Locate the cell with the specified text and output its (X, Y) center coordinate. 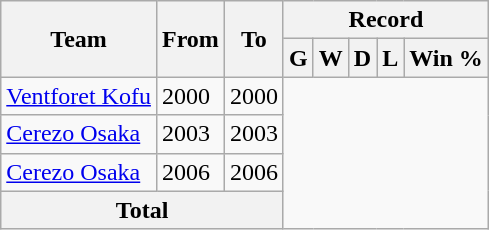
To (254, 39)
Total (142, 210)
D (362, 58)
From (190, 39)
Record (386, 20)
Team (79, 39)
L (390, 58)
Win % (446, 58)
G (298, 58)
Ventforet Kofu (79, 96)
W (330, 58)
